For the text-containing cell, return its midpoint in (x, y) coordinate format. 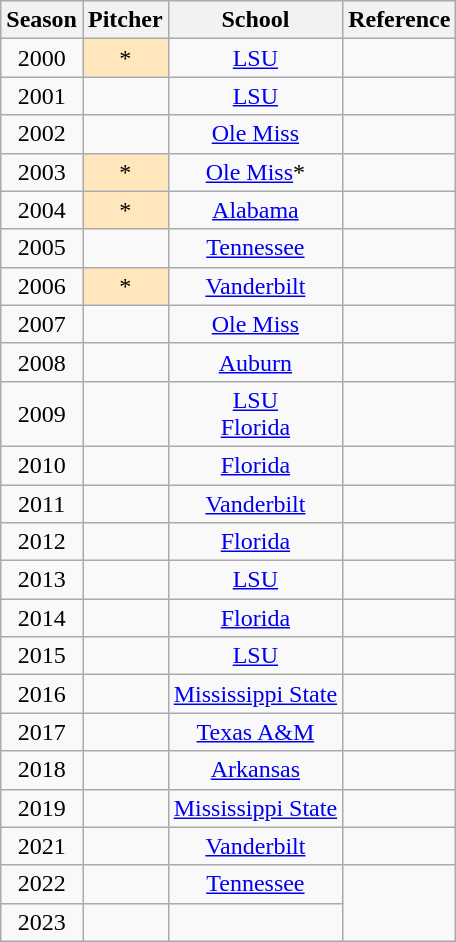
2006 (42, 286)
2012 (42, 542)
2002 (42, 134)
Ole Miss* (255, 172)
School (255, 20)
2019 (42, 808)
2013 (42, 580)
2021 (42, 846)
2023 (42, 922)
2015 (42, 656)
2017 (42, 732)
2004 (42, 210)
2003 (42, 172)
2022 (42, 884)
2014 (42, 618)
2018 (42, 770)
2001 (42, 96)
2000 (42, 58)
Arkansas (255, 770)
Season (42, 20)
Alabama (255, 210)
2010 (42, 465)
Pitcher (125, 20)
2008 (42, 362)
Reference (400, 20)
2007 (42, 324)
2011 (42, 503)
2009 (42, 414)
2005 (42, 248)
Auburn (255, 362)
Texas A&M (255, 732)
LSU Florida (255, 414)
2016 (42, 694)
